Output the (x, y) coordinate of the center of the cell containing the given text.  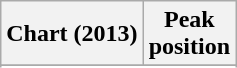
Peakposition (189, 34)
Chart (2013) (72, 34)
